From the cell containing the given text, extract its center point as [X, Y] coordinate. 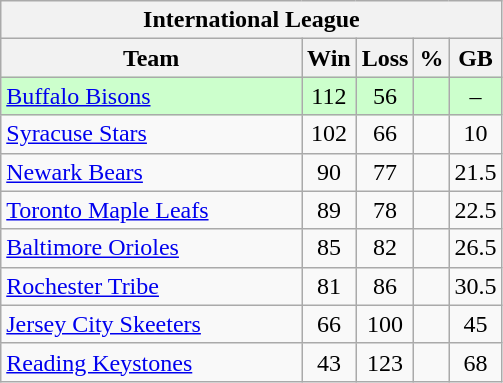
86 [385, 286]
Baltimore Orioles [152, 248]
82 [385, 248]
Newark Bears [152, 172]
GB [476, 58]
89 [330, 210]
Syracuse Stars [152, 134]
– [476, 96]
Team [152, 58]
85 [330, 248]
77 [385, 172]
Buffalo Bisons [152, 96]
112 [330, 96]
Loss [385, 58]
68 [476, 362]
90 [330, 172]
123 [385, 362]
100 [385, 324]
Rochester Tribe [152, 286]
26.5 [476, 248]
21.5 [476, 172]
22.5 [476, 210]
102 [330, 134]
30.5 [476, 286]
10 [476, 134]
% [432, 58]
Win [330, 58]
78 [385, 210]
Toronto Maple Leafs [152, 210]
International League [252, 20]
56 [385, 96]
43 [330, 362]
Reading Keystones [152, 362]
Jersey City Skeeters [152, 324]
81 [330, 286]
45 [476, 324]
